Determine the (x, y) coordinate at the center of the cell enclosing the given text.  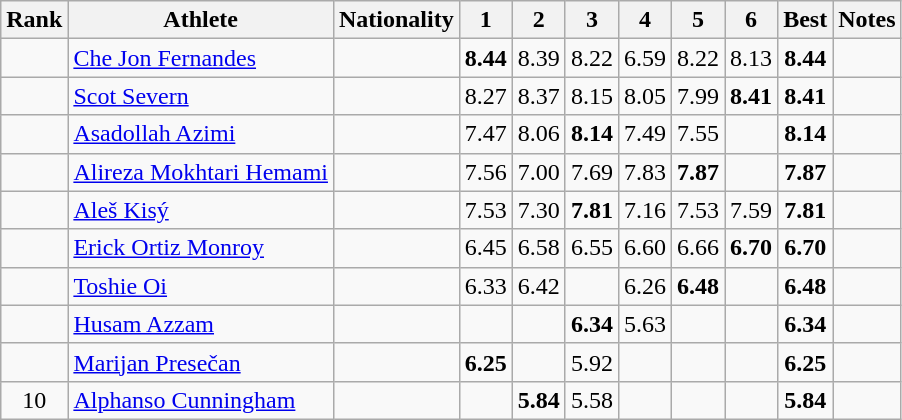
7.47 (486, 134)
6.33 (486, 286)
Alphanso Cunningham (201, 400)
Nationality (396, 20)
5 (698, 20)
7.30 (538, 210)
Toshie Oi (201, 286)
Marijan Presečan (201, 362)
3 (592, 20)
6.58 (538, 248)
7.83 (644, 172)
8.15 (592, 96)
8.05 (644, 96)
6.59 (644, 58)
4 (644, 20)
6.66 (698, 248)
Alireza Mokhtari Hemami (201, 172)
7.00 (538, 172)
Erick Ortiz Monroy (201, 248)
5.92 (592, 362)
6.55 (592, 248)
Che Jon Fernandes (201, 58)
8.39 (538, 58)
7.69 (592, 172)
8.37 (538, 96)
Rank (34, 20)
7.49 (644, 134)
5.58 (592, 400)
1 (486, 20)
10 (34, 400)
6.45 (486, 248)
Best (806, 20)
Husam Azzam (201, 324)
6.42 (538, 286)
7.56 (486, 172)
6.26 (644, 286)
7.59 (752, 210)
8.13 (752, 58)
Aleš Kisý (201, 210)
8.27 (486, 96)
8.06 (538, 134)
Scot Severn (201, 96)
Athlete (201, 20)
7.16 (644, 210)
7.99 (698, 96)
Notes (867, 20)
2 (538, 20)
6 (752, 20)
5.63 (644, 324)
Asadollah Azimi (201, 134)
7.55 (698, 134)
6.60 (644, 248)
